Search for the cell housing the specified text and yield its (x, y) center coordinate. 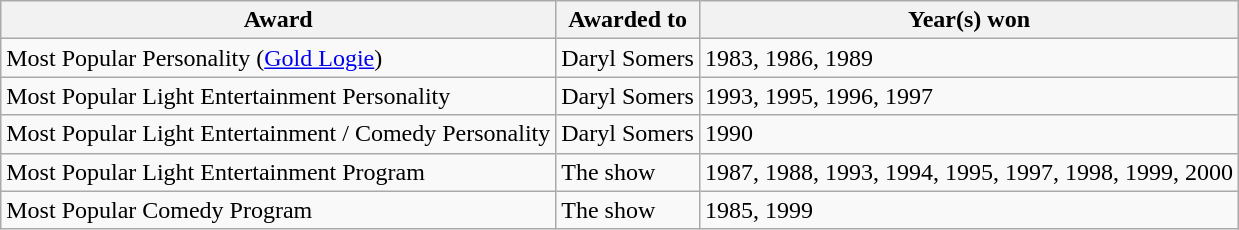
1987, 1988, 1993, 1994, 1995, 1997, 1998, 1999, 2000 (968, 172)
Year(s) won (968, 20)
1985, 1999 (968, 210)
Most Popular Personality (Gold Logie) (278, 58)
Most Popular Light Entertainment / Comedy Personality (278, 134)
1993, 1995, 1996, 1997 (968, 96)
1983, 1986, 1989 (968, 58)
Most Popular Comedy Program (278, 210)
Most Popular Light Entertainment Program (278, 172)
Award (278, 20)
Most Popular Light Entertainment Personality (278, 96)
Awarded to (628, 20)
1990 (968, 134)
